Pinpoint the cell where the given text exists, returning its (x, y) midpoint coordinate. 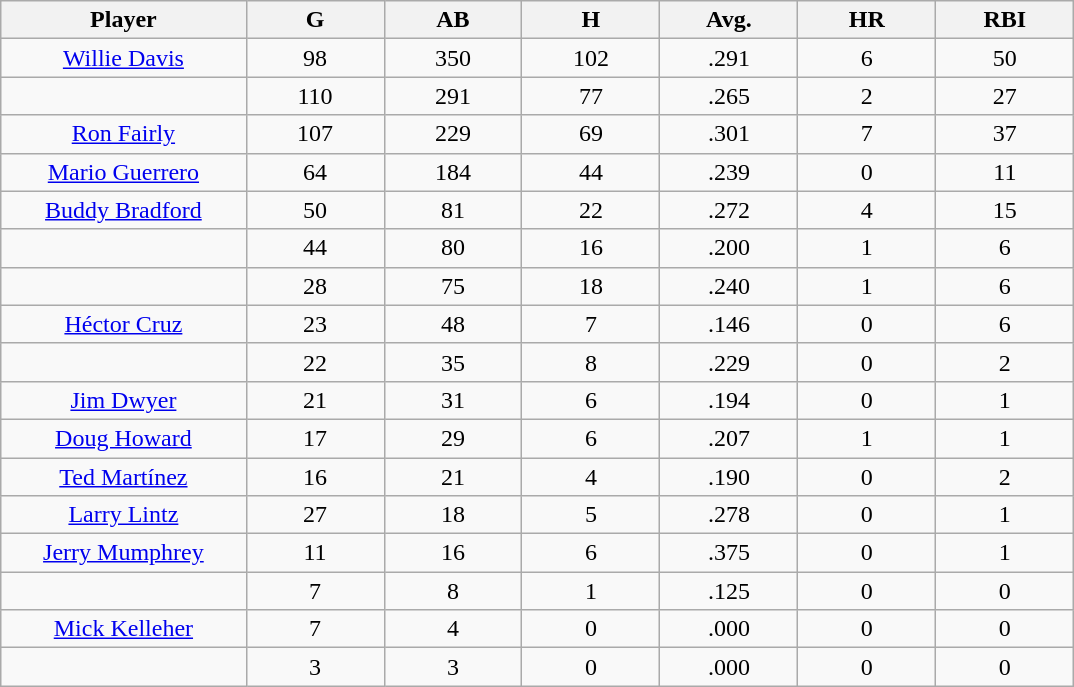
.194 (729, 400)
.146 (729, 324)
.207 (729, 438)
31 (453, 400)
Doug Howard (124, 438)
.240 (729, 286)
291 (453, 96)
Mick Kelleher (124, 629)
Héctor Cruz (124, 324)
AB (453, 20)
15 (1005, 210)
G (315, 20)
28 (315, 286)
110 (315, 96)
17 (315, 438)
.291 (729, 58)
Jim Dwyer (124, 400)
77 (591, 96)
184 (453, 172)
RBI (1005, 20)
102 (591, 58)
37 (1005, 134)
.265 (729, 96)
229 (453, 134)
75 (453, 286)
.125 (729, 591)
81 (453, 210)
.200 (729, 248)
23 (315, 324)
Mario Guerrero (124, 172)
Jerry Mumphrey (124, 553)
350 (453, 58)
HR (867, 20)
.301 (729, 134)
64 (315, 172)
.272 (729, 210)
Willie Davis (124, 58)
.229 (729, 362)
.278 (729, 515)
98 (315, 58)
.375 (729, 553)
48 (453, 324)
H (591, 20)
Avg. (729, 20)
69 (591, 134)
Player (124, 20)
80 (453, 248)
.239 (729, 172)
.190 (729, 477)
Ted Martínez (124, 477)
Ron Fairly (124, 134)
Buddy Bradford (124, 210)
35 (453, 362)
107 (315, 134)
Larry Lintz (124, 515)
5 (591, 515)
29 (453, 438)
